Find where the given text appears and provide that cell's center as [X, Y] coordinate. 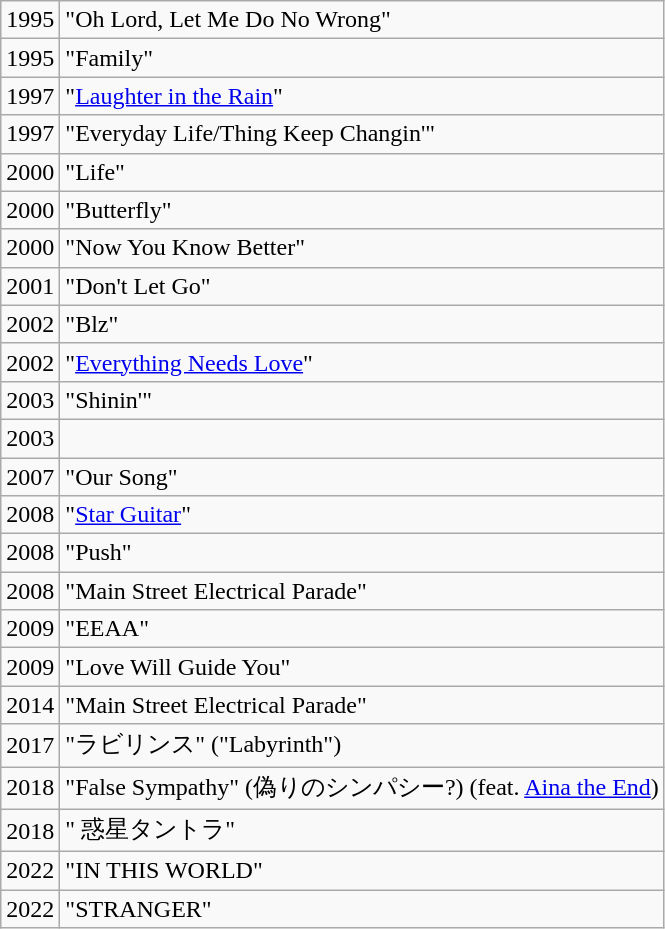
"Oh Lord, Let Me Do No Wrong" [362, 20]
"EEAA" [362, 629]
"Life" [362, 172]
" 惑星タントラ" [362, 830]
"Blz" [362, 324]
"Don't Let Go" [362, 286]
2017 [30, 746]
"Push" [362, 553]
"Butterfly" [362, 210]
2014 [30, 705]
"IN THIS WORLD" [362, 871]
2007 [30, 477]
"STRANGER" [362, 909]
"Family" [362, 58]
"ラビリンス" ("Labyrinth") [362, 746]
"Our Song" [362, 477]
"False Sympathy" (偽りのシンパシー?) (feat. Aina the End) [362, 788]
"Love Will Guide You" [362, 667]
2001 [30, 286]
"Everything Needs Love" [362, 362]
"Laughter in the Rain" [362, 96]
"Now You Know Better" [362, 248]
"Star Guitar" [362, 515]
"Shinin'" [362, 400]
"Everyday Life/Thing Keep Changin'" [362, 134]
